Output the (x, y) coordinate of the center of the cell containing the given text.  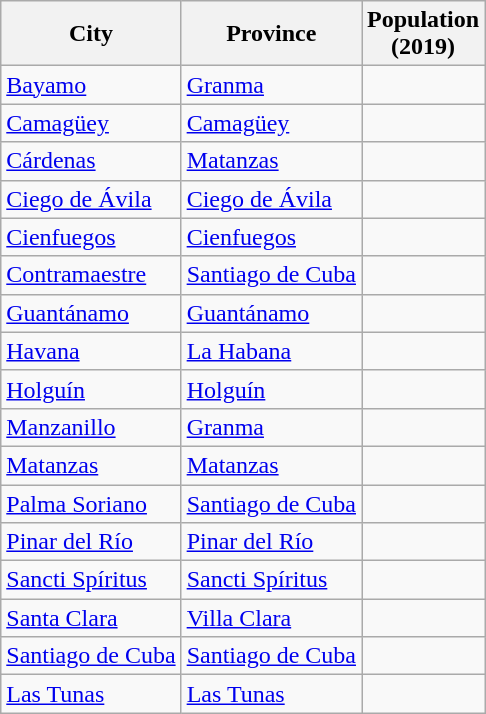
Population(2019) (424, 34)
Palma Soriano (91, 503)
City (91, 34)
Havana (91, 351)
Contramaestre (91, 275)
La Habana (271, 351)
Bayamo (91, 85)
Manzanillo (91, 427)
Cárdenas (91, 161)
Villa Clara (271, 618)
Santa Clara (91, 618)
Province (271, 34)
